Identify which cell holds the provided text, then report its (X, Y) central coordinate. 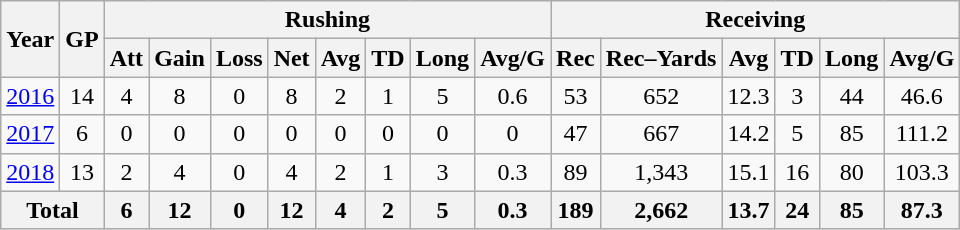
2016 (30, 96)
Total (52, 210)
2017 (30, 134)
Att (126, 58)
103.3 (922, 172)
2,662 (661, 210)
652 (661, 96)
2018 (30, 172)
16 (797, 172)
89 (576, 172)
46.6 (922, 96)
12.3 (748, 96)
Net (292, 58)
80 (851, 172)
87.3 (922, 210)
15.1 (748, 172)
667 (661, 134)
Year (30, 39)
13 (82, 172)
Receiving (756, 20)
Rec–Yards (661, 58)
0.6 (513, 96)
1,343 (661, 172)
13.7 (748, 210)
Loss (239, 58)
44 (851, 96)
GP (82, 39)
14 (82, 96)
24 (797, 210)
14.2 (748, 134)
189 (576, 210)
Rec (576, 58)
Gain (180, 58)
Rushing (327, 20)
47 (576, 134)
111.2 (922, 134)
53 (576, 96)
